Locate the cell with the specified text and output its (x, y) center coordinate. 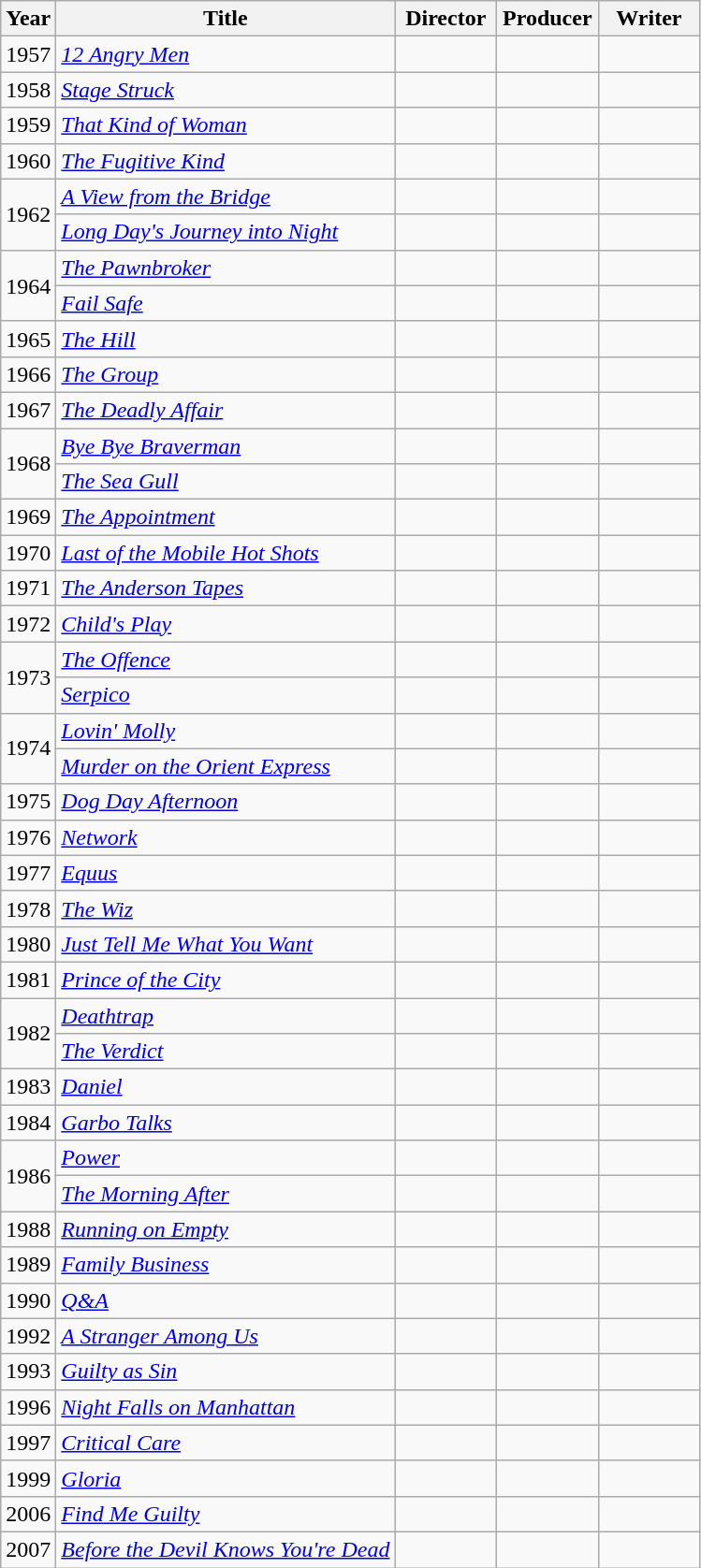
The Hill (226, 339)
Deathtrap (226, 1015)
Family Business (226, 1265)
A View from the Bridge (226, 196)
2007 (28, 1549)
1975 (28, 802)
1999 (28, 1478)
1978 (28, 908)
The Appointment (226, 517)
Daniel (226, 1087)
Title (226, 19)
1977 (28, 873)
1958 (28, 90)
1990 (28, 1300)
Network (226, 837)
1957 (28, 54)
1970 (28, 553)
1988 (28, 1229)
Bye Bye Braverman (226, 446)
Director (445, 19)
1989 (28, 1265)
1986 (28, 1176)
Critical Care (226, 1443)
Lovin' Molly (226, 731)
That Kind of Woman (226, 125)
1992 (28, 1336)
The Morning After (226, 1194)
Night Falls on Manhattan (226, 1407)
12 Angry Men (226, 54)
Find Me Guilty (226, 1514)
The Wiz (226, 908)
Writer (650, 19)
1983 (28, 1087)
1959 (28, 125)
A Stranger Among Us (226, 1336)
The Anderson Tapes (226, 588)
Last of the Mobile Hot Shots (226, 553)
Before the Devil Knows You're Dead (226, 1549)
1984 (28, 1123)
1974 (28, 748)
1976 (28, 837)
Gloria (226, 1478)
The Deadly Affair (226, 410)
1972 (28, 624)
1997 (28, 1443)
Just Tell Me What You Want (226, 944)
1964 (28, 285)
Running on Empty (226, 1229)
1969 (28, 517)
The Fugitive Kind (226, 161)
Year (28, 19)
Prince of the City (226, 980)
Long Day's Journey into Night (226, 232)
Serpico (226, 695)
1981 (28, 980)
1982 (28, 1033)
Equus (226, 873)
Child's Play (226, 624)
1966 (28, 374)
1967 (28, 410)
Murder on the Orient Express (226, 766)
Q&A (226, 1300)
1971 (28, 588)
Producer (548, 19)
1980 (28, 944)
1968 (28, 464)
Dog Day Afternoon (226, 802)
1973 (28, 677)
The Sea Gull (226, 482)
Guilty as Sin (226, 1372)
Fail Safe (226, 303)
The Verdict (226, 1052)
1960 (28, 161)
Garbo Talks (226, 1123)
1965 (28, 339)
Power (226, 1158)
1962 (28, 214)
2006 (28, 1514)
The Offence (226, 660)
1993 (28, 1372)
Stage Struck (226, 90)
The Group (226, 374)
1996 (28, 1407)
The Pawnbroker (226, 268)
